Locate the cell with the specified text and output its [X, Y] center coordinate. 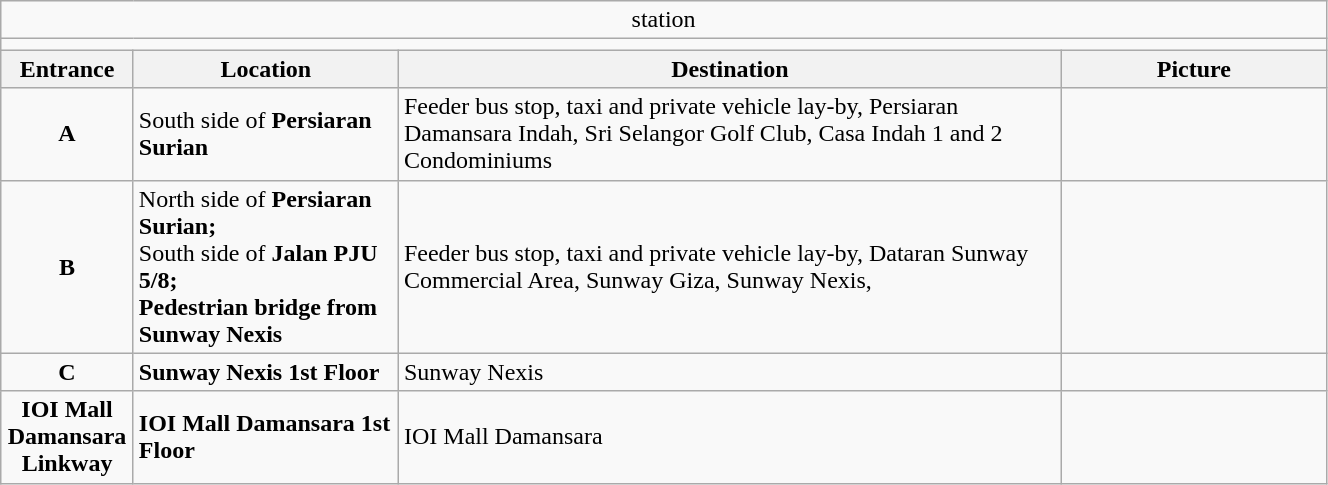
Sunway Nexis [730, 372]
Picture [1194, 69]
Feeder bus stop, taxi and private vehicle lay-by, Persiaran Damansara Indah, Sri Selangor Golf Club, Casa Indah 1 and 2 Condominiums [730, 134]
Feeder bus stop, taxi and private vehicle lay-by, Dataran Sunway Commercial Area, Sunway Giza, Sunway Nexis, [730, 266]
C [68, 372]
IOI Mall Damansara [730, 437]
B [68, 266]
Location [266, 69]
Entrance [68, 69]
Destination [730, 69]
South side of Persiaran Surian [266, 134]
A [68, 134]
Sunway Nexis 1st Floor [266, 372]
IOI Mall Damansara 1st Floor [266, 437]
IOI Mall Damansara Linkway [68, 437]
North side of Persiaran Surian; South side of Jalan PJU 5/8; Pedestrian bridge from Sunway Nexis [266, 266]
station [664, 20]
